Locate the cell with the specified text and output its [x, y] center coordinate. 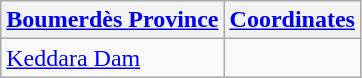
Boumerdès Province [112, 20]
Coordinates [292, 20]
Keddara Dam [112, 58]
